Determine the [X, Y] coordinate at the center of the cell enclosing the given text.  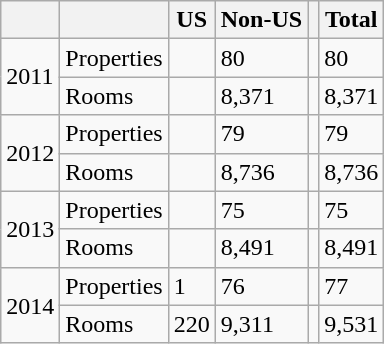
220 [192, 324]
2012 [30, 153]
US [192, 20]
76 [261, 286]
2014 [30, 305]
9,531 [352, 324]
9,311 [261, 324]
77 [352, 286]
Non-US [261, 20]
Total [352, 20]
1 [192, 286]
2011 [30, 77]
2013 [30, 229]
